Search for the cell housing the specified text and yield its (X, Y) center coordinate. 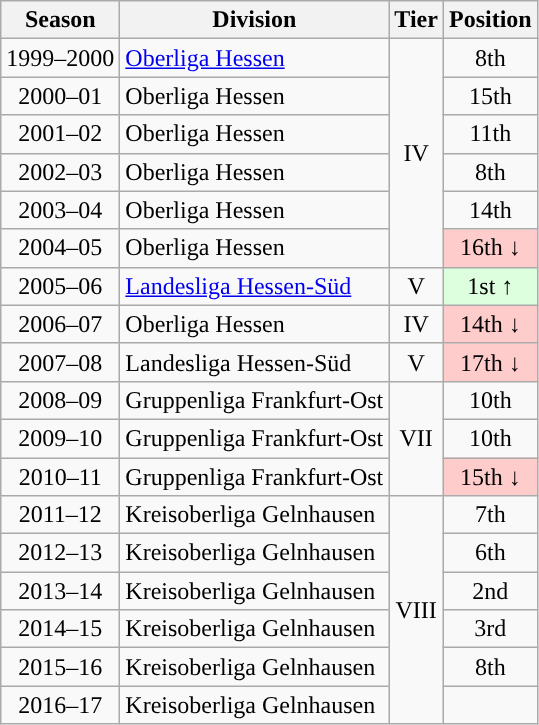
15th ↓ (490, 477)
2008–09 (60, 400)
Division (254, 20)
2004–05 (60, 248)
6th (490, 553)
16th ↓ (490, 248)
2007–08 (60, 362)
2005–06 (60, 286)
2012–13 (60, 553)
3rd (490, 629)
14th (490, 210)
2009–10 (60, 438)
2015–16 (60, 667)
Tier (416, 20)
14th ↓ (490, 324)
2010–11 (60, 477)
VII (416, 438)
2003–04 (60, 210)
Season (60, 20)
VIII (416, 610)
2002–03 (60, 172)
2011–12 (60, 515)
2006–07 (60, 324)
Position (490, 20)
2nd (490, 591)
2013–14 (60, 591)
15th (490, 96)
17th ↓ (490, 362)
11th (490, 134)
2014–15 (60, 629)
2000–01 (60, 96)
1999–2000 (60, 58)
2001–02 (60, 134)
7th (490, 515)
2016–17 (60, 705)
1st ↑ (490, 286)
